Detect which cell encompasses the target text, then output its (X, Y) center coordinate. 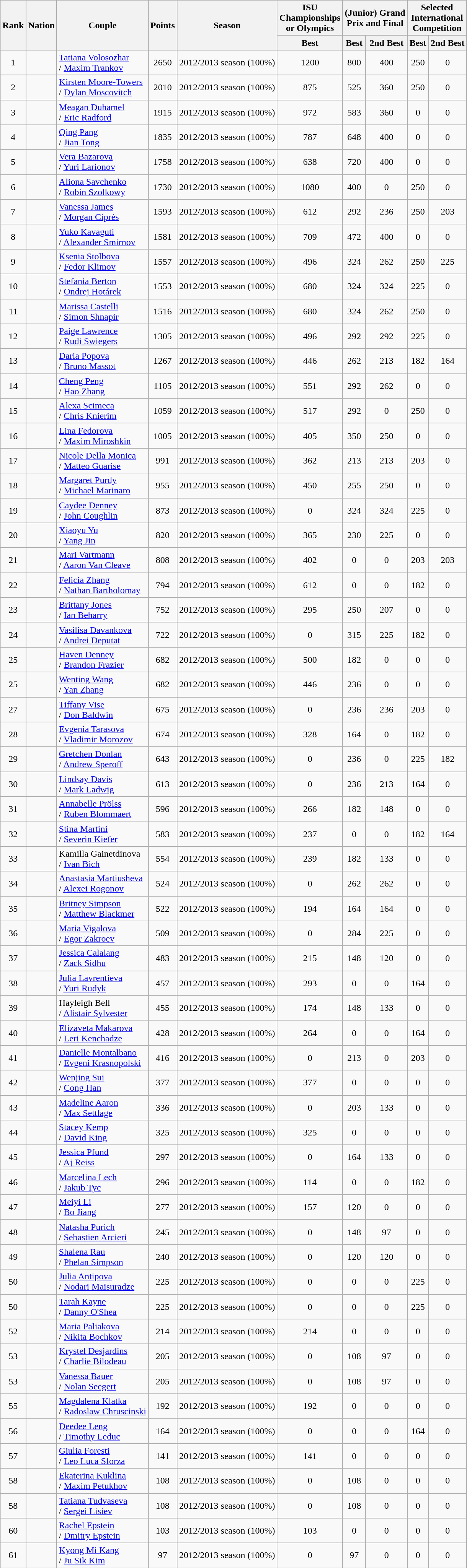
709 (310, 236)
450 (310, 486)
31 (13, 809)
60 (13, 1531)
38 (13, 983)
428 (162, 1033)
28 (13, 734)
23 (13, 610)
991 (162, 460)
525 (354, 87)
Gretchen Donlan / Andrew Speroff (103, 760)
1005 (162, 436)
24 (13, 635)
Kyong Mi Kang / Ju Sik Kim (103, 1556)
ISU Championships or Olympics (310, 18)
5 (13, 162)
Points (162, 25)
820 (162, 535)
Caydee Denney / John Coughlin (103, 510)
11 (13, 311)
Maria Vigalova / Egor Zakroev (103, 933)
207 (387, 610)
Lina Fedorova / Maxim Miroshkin (103, 436)
1267 (162, 361)
613 (162, 784)
596 (162, 809)
Margaret Purdy / Michael Marinaro (103, 486)
Julia Lavrentieva / Yuri Rudyk (103, 983)
402 (310, 560)
Nation (41, 25)
3 (13, 112)
1557 (162, 262)
55 (13, 1406)
522 (162, 909)
295 (310, 610)
41 (13, 1058)
1 (13, 63)
Elizaveta Makarova / Leri Kenchadze (103, 1033)
Stefania Berton / Ondrej Hotárek (103, 286)
517 (310, 411)
61 (13, 1556)
509 (162, 933)
Rank (13, 25)
Kamilla Gainetdinova / Ivan Bich (103, 859)
752 (162, 610)
239 (310, 859)
30 (13, 784)
674 (162, 734)
Stina Martini / Severin Kiefer (103, 834)
56 (13, 1431)
2 (13, 87)
Alexa Scimeca / Chris Knierim (103, 411)
43 (13, 1108)
455 (162, 1008)
Haven Denney / Brandon Frazier (103, 659)
(Junior) Grand Prix and Final (375, 18)
19 (13, 510)
35 (13, 909)
416 (162, 1058)
Selected International Competition (437, 18)
638 (310, 162)
Jessica Calalang / Zack Sidhu (103, 958)
648 (354, 137)
Danielle Montalbano / Evgeni Krasnopolski (103, 1058)
Cheng Peng / Hao Zhang (103, 386)
36 (13, 933)
7 (13, 212)
483 (162, 958)
4 (13, 137)
Jessica Pfund / Aj Reiss (103, 1157)
1915 (162, 112)
Daria Popova / Bruno Massot (103, 361)
Giulia Foresti / Leo Luca Sforza (103, 1456)
808 (162, 560)
29 (13, 760)
13 (13, 361)
Paige Lawrence / Rudi Swiegers (103, 337)
500 (310, 659)
114 (310, 1183)
Annabelle Prölss / Ruben Blommaert (103, 809)
Aliona Savchenko / Robin Szolkowy (103, 187)
Vasilisa Davankova / Andrei Deputat (103, 635)
Lindsay Davis / Mark Ladwig (103, 784)
39 (13, 1008)
Evgenia Tarasova / Vladimir Morozov (103, 734)
315 (354, 635)
240 (162, 1257)
255 (354, 486)
174 (310, 1008)
42 (13, 1082)
22 (13, 585)
Natasha Purich / Sebastien Arcieri (103, 1232)
237 (310, 834)
37 (13, 958)
1758 (162, 162)
27 (13, 709)
21 (13, 560)
12 (13, 337)
Yuko Kavaguti / Alexander Smirnov (103, 236)
365 (310, 535)
6 (13, 187)
Tatiana Tudvaseva / Sergei Lisiev (103, 1505)
350 (354, 436)
9 (13, 262)
2010 (162, 87)
266 (310, 809)
277 (162, 1207)
264 (310, 1033)
362 (310, 460)
Tiffany Vise / Don Baldwin (103, 709)
1200 (310, 63)
328 (310, 734)
Wenjing Sui / Cong Han (103, 1082)
Xiaoyu Yu / Yang Jin (103, 535)
32 (13, 834)
Season (227, 25)
2650 (162, 63)
524 (162, 883)
284 (354, 933)
44 (13, 1133)
Tarah Kayne / Danny O'Shea (103, 1306)
10 (13, 286)
46 (13, 1183)
296 (162, 1183)
Vera Bazarova / Yuri Larionov (103, 162)
Britney Simpson / Matthew Blackmer (103, 909)
47 (13, 1207)
194 (310, 909)
643 (162, 760)
49 (13, 1257)
1080 (310, 187)
Couple (103, 25)
157 (310, 1207)
Marcelina Lech / Jakub Tyc (103, 1183)
18 (13, 486)
1581 (162, 236)
794 (162, 585)
34 (13, 883)
Meagan Duhamel / Eric Radford (103, 112)
297 (162, 1157)
Shalena Rau / Phelan Simpson (103, 1257)
Deedee Leng / Timothy Leduc (103, 1431)
Marissa Castelli / Simon Shnapir (103, 311)
Mari Vartmann / Aaron Van Cleave (103, 560)
Ekaterina Kuklina / Maxim Petukhov (103, 1481)
675 (162, 709)
Qing Pang / Jian Tong (103, 137)
Nicole Della Monica / Matteo Guarise (103, 460)
554 (162, 859)
33 (13, 859)
1305 (162, 337)
Brittany Jones / Ian Beharry (103, 610)
472 (354, 236)
Magdalena Klatka / Radoslaw Chruscinski (103, 1406)
Vanessa James / Morgan Ciprès (103, 212)
955 (162, 486)
40 (13, 1033)
Kirsten Moore-Towers / Dylan Moscovitch (103, 87)
Hayleigh Bell / Alistair Sylvester (103, 1008)
Tatiana Volosozhar / Maxim Trankov (103, 63)
14 (13, 386)
720 (354, 162)
1593 (162, 212)
293 (310, 983)
57 (13, 1456)
Krystel Desjardins / Charlie Bilodeau (103, 1356)
1553 (162, 286)
873 (162, 510)
8 (13, 236)
15 (13, 411)
230 (354, 535)
48 (13, 1232)
Julia Antipova / Nodari Maisuradze (103, 1282)
215 (310, 958)
800 (354, 63)
245 (162, 1232)
20 (13, 535)
551 (310, 386)
1059 (162, 411)
45 (13, 1157)
875 (310, 87)
722 (162, 635)
Wenting Wang / Yan Zhang (103, 685)
Maria Paliakova / Nikita Bochkov (103, 1332)
1516 (162, 311)
1730 (162, 187)
972 (310, 112)
1105 (162, 386)
Ksenia Stolbova / Fedor Klimov (103, 262)
Madeline Aaron / Max Settlage (103, 1108)
16 (13, 436)
787 (310, 137)
Rachel Epstein / Dmitry Epstein (103, 1531)
17 (13, 460)
Felicia Zhang / Nathan Bartholomay (103, 585)
Stacey Kemp / David King (103, 1133)
405 (310, 436)
1835 (162, 137)
Anastasia Martiusheva / Alexei Rogonov (103, 883)
52 (13, 1332)
336 (162, 1108)
457 (162, 983)
Meiyi Li / Bo Jiang (103, 1207)
Vanessa Bauer / Nolan Seegert (103, 1381)
